From the cell containing the given text, extract its center point as [x, y] coordinate. 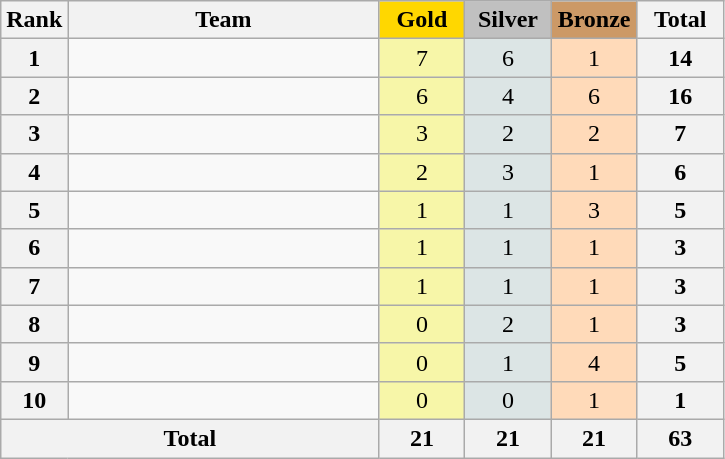
Silver [508, 20]
9 [34, 362]
Gold [422, 20]
10 [34, 400]
Team [224, 20]
Bronze [594, 20]
16 [680, 96]
14 [680, 58]
Rank [34, 20]
8 [34, 324]
63 [680, 438]
